Search for the cell housing the specified text and yield its (X, Y) center coordinate. 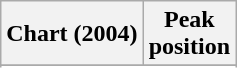
Chart (2004) (72, 34)
Peakposition (189, 34)
